Return [X, Y] of the center of cell containing provided text 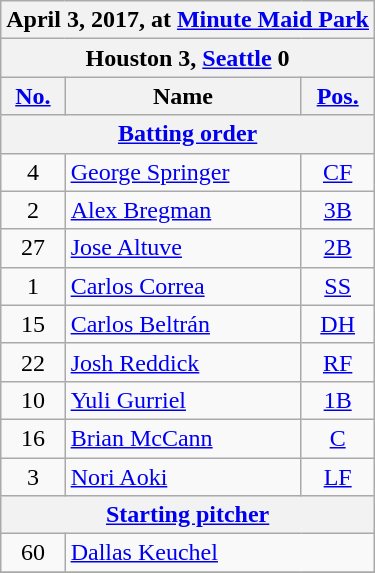
Dallas Keuchel [220, 553]
1B [338, 400]
Carlos Correa [183, 286]
Brian McCann [183, 438]
3B [338, 210]
3 [33, 477]
DH [338, 324]
C [338, 438]
No. [33, 96]
April 3, 2017, at Minute Maid Park [188, 20]
Nori Aoki [183, 477]
SS [338, 286]
Alex Bregman [183, 210]
Carlos Beltrán [183, 324]
60 [33, 553]
George Springer [183, 172]
2B [338, 248]
4 [33, 172]
Josh Reddick [183, 362]
Name [183, 96]
Pos. [338, 96]
LF [338, 477]
27 [33, 248]
CF [338, 172]
RF [338, 362]
22 [33, 362]
10 [33, 400]
Yuli Gurriel [183, 400]
1 [33, 286]
16 [33, 438]
Batting order [188, 134]
2 [33, 210]
Jose Altuve [183, 248]
15 [33, 324]
Starting pitcher [188, 515]
Houston 3, Seattle 0 [188, 58]
